Output the [X, Y] coordinate of the center of the cell containing the given text.  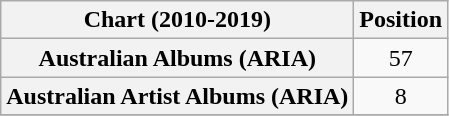
Position [401, 20]
Australian Albums (ARIA) [178, 58]
57 [401, 58]
8 [401, 96]
Australian Artist Albums (ARIA) [178, 96]
Chart (2010-2019) [178, 20]
